Search for the cell housing the specified text and yield its (x, y) center coordinate. 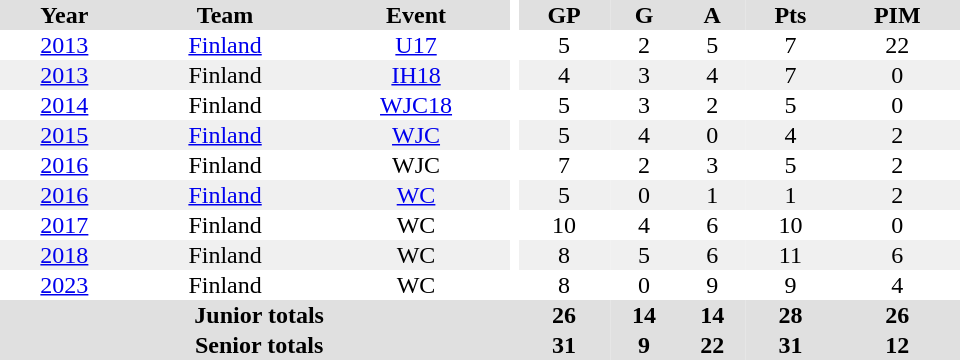
2017 (64, 225)
WJC18 (416, 105)
U17 (416, 45)
11 (790, 255)
2015 (64, 135)
Year (64, 15)
Event (416, 15)
Junior totals (259, 315)
12 (898, 345)
Pts (790, 15)
2014 (64, 105)
IH18 (416, 75)
A (712, 15)
2018 (64, 255)
28 (790, 315)
GP (564, 15)
2023 (64, 285)
G (644, 15)
PIM (898, 15)
Senior totals (259, 345)
Team (226, 15)
